Extract the (x, y) coordinate from the center of the cell holding the provided text.  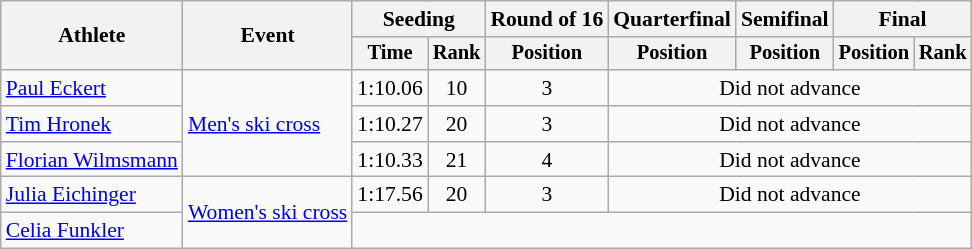
Seeding (418, 19)
Paul Eckert (92, 88)
Final (903, 19)
Athlete (92, 36)
10 (457, 88)
1:10.33 (390, 160)
1:10.06 (390, 88)
Julia Eichinger (92, 195)
Women's ski cross (268, 212)
Round of 16 (546, 19)
21 (457, 160)
Men's ski cross (268, 124)
Celia Funkler (92, 231)
Quarterfinal (672, 19)
4 (546, 160)
Florian Wilmsmann (92, 160)
1:10.27 (390, 124)
Tim Hronek (92, 124)
Event (268, 36)
Semifinal (785, 19)
Time (390, 54)
1:17.56 (390, 195)
